Identify which cell holds the provided text, then report its [x, y] central coordinate. 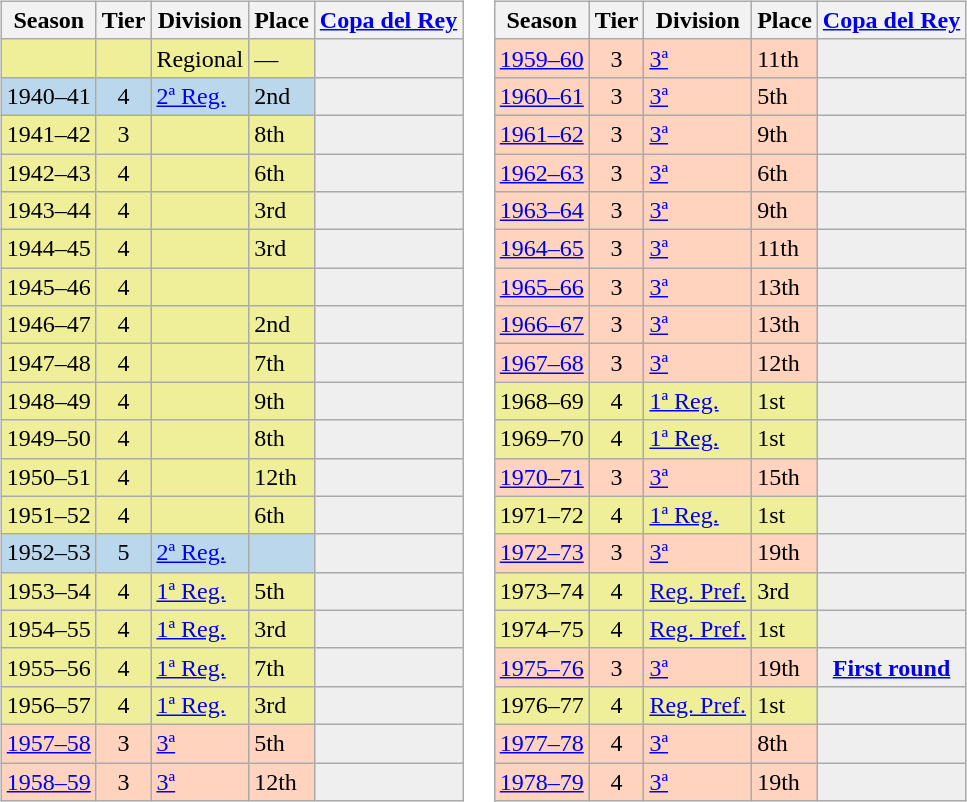
1952–53 [48, 553]
1943–44 [48, 211]
1971–72 [542, 515]
1948–49 [48, 401]
1964–65 [542, 249]
1942–43 [48, 173]
1944–45 [48, 249]
— [282, 58]
1976–77 [542, 705]
1951–52 [48, 515]
1970–71 [542, 477]
1969–70 [542, 439]
1954–55 [48, 629]
1959–60 [542, 58]
1967–68 [542, 363]
1972–73 [542, 553]
1973–74 [542, 591]
1978–79 [542, 781]
5 [124, 553]
1946–47 [48, 325]
1966–67 [542, 325]
1965–66 [542, 287]
1963–64 [542, 211]
1957–58 [48, 743]
1958–59 [48, 781]
1974–75 [542, 629]
1962–63 [542, 173]
1977–78 [542, 743]
1955–56 [48, 667]
1968–69 [542, 401]
15th [785, 477]
First round [891, 667]
1947–48 [48, 363]
1975–76 [542, 667]
1956–57 [48, 705]
1949–50 [48, 439]
1950–51 [48, 477]
1960–61 [542, 96]
1941–42 [48, 134]
1961–62 [542, 134]
1940–41 [48, 96]
1953–54 [48, 591]
Regional [200, 58]
1945–46 [48, 287]
